From the cell containing the given text, extract its center point as [X, Y] coordinate. 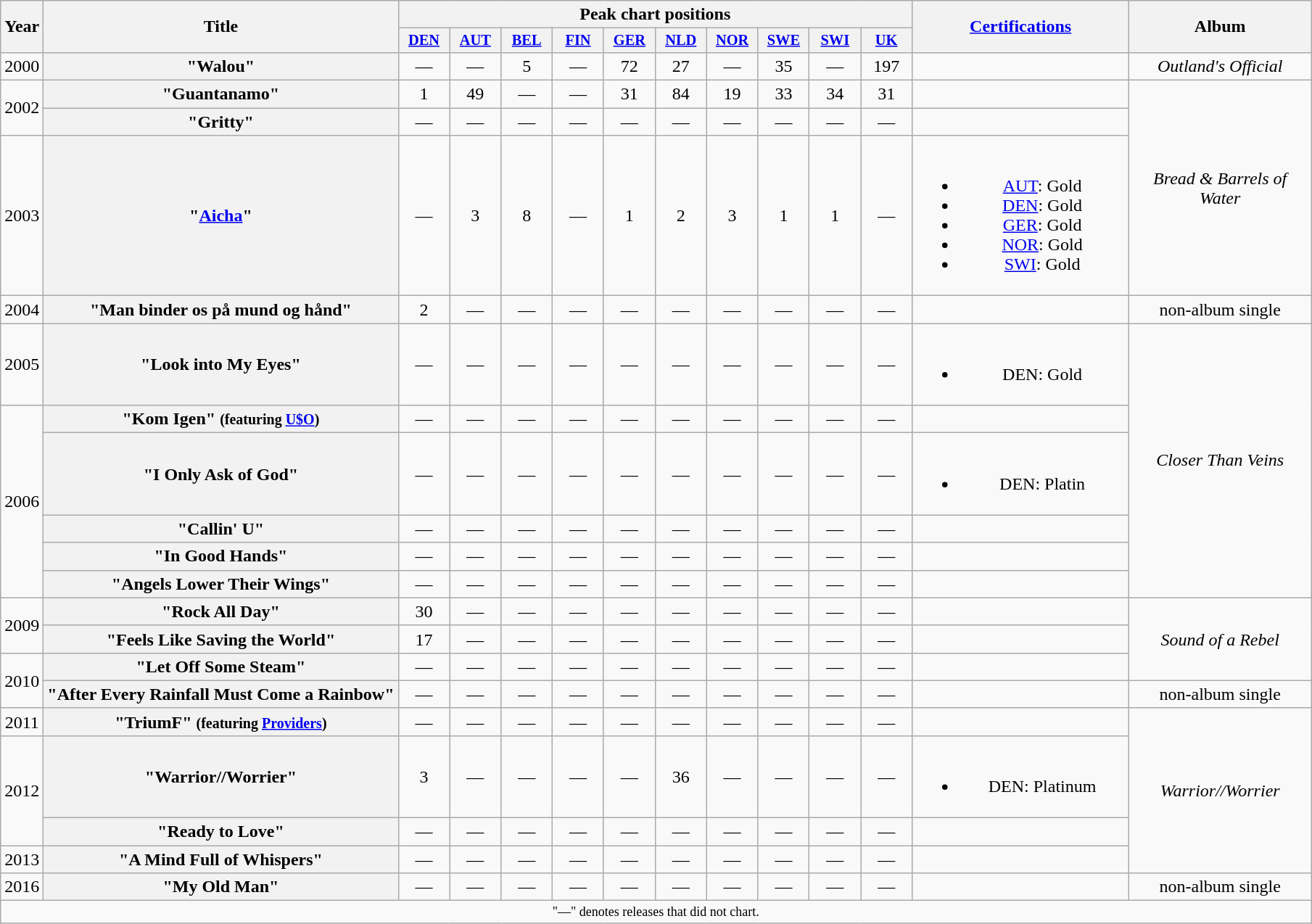
"Callin' U" [220, 529]
"I Only Ask of God" [220, 474]
2016 [22, 887]
GER [630, 41]
2003 [22, 216]
SWE [783, 41]
36 [680, 776]
"After Every Rainfall Must Come a Rainbow" [220, 694]
"Rock All Day" [220, 611]
UK [886, 41]
DEN: Gold [1021, 364]
"Walou" [220, 66]
"Feels Like Saving the World" [220, 639]
2010 [22, 680]
8 [527, 216]
Outland's Official [1220, 66]
49 [476, 94]
"TriumF" (featuring Providers) [220, 722]
"—" denotes releases that did not chart. [656, 912]
197 [886, 66]
33 [783, 94]
"Warrior//Worrier" [220, 776]
Year [22, 27]
Album [1220, 27]
Sound of a Rebel [1220, 639]
"Ready to Love" [220, 832]
"A Mind Full of Whispers" [220, 859]
"Angels Lower Their Wings" [220, 584]
2013 [22, 859]
SWI [836, 41]
"In Good Hands" [220, 556]
DEN [424, 41]
2000 [22, 66]
19 [733, 94]
DEN: Platin [1021, 474]
NLD [680, 41]
Warrior//Worrier [1220, 791]
"Kom Igen" (featuring U$O) [220, 419]
2006 [22, 502]
2004 [22, 310]
2011 [22, 722]
30 [424, 611]
34 [836, 94]
84 [680, 94]
5 [527, 66]
"Look into My Eyes" [220, 364]
72 [630, 66]
"Gritty" [220, 122]
Closer Than Veins [1220, 461]
35 [783, 66]
2009 [22, 625]
Peak chart positions [656, 15]
Title [220, 27]
2012 [22, 791]
2002 [22, 108]
AUT: GoldDEN: GoldGER: GoldNOR: GoldSWI: Gold [1021, 216]
FIN [579, 41]
BEL [527, 41]
"Guantanamo" [220, 94]
2005 [22, 364]
Certifications [1021, 27]
"Aicha" [220, 216]
DEN: Platinum [1021, 776]
"Let Off Some Steam" [220, 667]
Bread & Barrels of Water [1220, 189]
"Man binder os på mund og hånd" [220, 310]
17 [424, 639]
"My Old Man" [220, 887]
AUT [476, 41]
NOR [733, 41]
27 [680, 66]
